Locate the cell with the specified text and output its (X, Y) center coordinate. 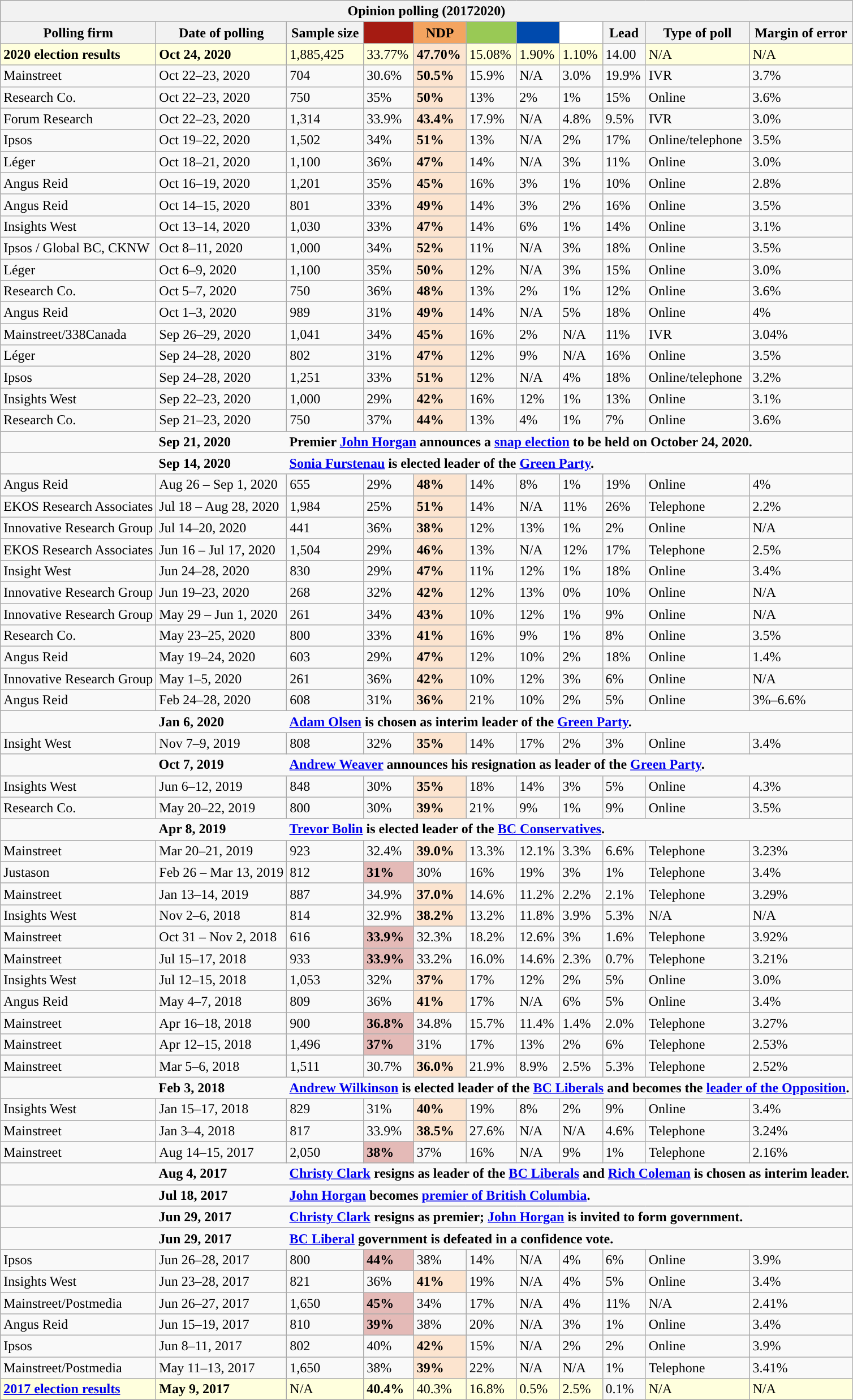
38.5% (440, 1131)
3.27% (801, 1023)
1,984 (325, 506)
1,053 (325, 980)
Jun 15–19, 2017 (222, 1325)
2.53% (801, 1045)
1,041 (325, 334)
Jul 15–17, 2018 (222, 959)
50.5% (440, 76)
3.04% (801, 334)
Oct 13–14, 2020 (222, 226)
11.2% (538, 894)
810 (325, 1325)
Sample size (325, 33)
11.8% (538, 915)
17.9% (491, 119)
812 (325, 872)
Jun 26–27, 2017 (222, 1303)
Oct 1–3, 2020 (222, 313)
Oct 8–11, 2020 (222, 248)
655 (325, 485)
Jan 13–14, 2019 (222, 894)
22% (491, 1368)
Jul 14–20, 2020 (222, 528)
30.7% (389, 1066)
Justason (78, 872)
3.21% (801, 959)
1,502 (325, 140)
15.7% (491, 1023)
3.23% (801, 851)
817 (325, 1131)
Trevor Bolin is elected leader of the BC Conservatives. (570, 829)
May 20–22, 2019 (222, 808)
0.7% (624, 959)
16.0% (491, 959)
Apr 16–18, 2018 (222, 1023)
2.1% (624, 894)
15.9% (491, 76)
32.9% (389, 915)
900 (325, 1023)
3.92% (801, 937)
268 (325, 592)
Christy Clark resigns as premier; John Horgan is invited to form government. (570, 1217)
13.2% (491, 915)
43.4% (440, 119)
19.9% (624, 76)
Aug 4, 2017 (222, 1174)
7% (624, 420)
Oct 16–19, 2020 (222, 183)
43% (440, 614)
Sonia Furstenau is elected leader of the Green Party. (570, 463)
16.8% (491, 1389)
2020 election results (78, 54)
0% (581, 592)
Jun 26–28, 2017 (222, 1260)
933 (325, 959)
Lead (624, 33)
1,504 (325, 549)
4.6% (624, 1131)
Jun 16 – Jul 17, 2020 (222, 549)
Jun 19–23, 2020 (222, 592)
2.3% (581, 959)
3%–6.6% (801, 700)
Jun 8–11, 2017 (222, 1346)
32.3% (440, 937)
8.9% (538, 1066)
923 (325, 851)
Sep 14, 2020 (222, 463)
11.4% (538, 1023)
Andrew Weaver announces his resignation as leader of the Green Party. (570, 765)
47.70% (440, 54)
12.6% (538, 937)
Feb 26 – Mar 13, 2019 (222, 872)
Apr 8, 2019 (222, 829)
1,030 (325, 226)
603 (325, 657)
Sep 26–29, 2020 (222, 334)
33.2% (440, 959)
Oct 31 – Nov 2, 2018 (222, 937)
Oct 18–21, 2020 (222, 162)
6.6% (624, 851)
Mar 20–21, 2019 (222, 851)
608 (325, 700)
Jan 15–17, 2018 (222, 1109)
1.90% (538, 54)
830 (325, 571)
3.7% (801, 76)
Andrew Wilkinson is elected leader of the BC Liberals and becomes the leader of the Opposition. (570, 1088)
1,511 (325, 1066)
John Horgan becomes premier of British Columbia. (570, 1195)
2.41% (801, 1303)
21.9% (491, 1066)
May 9, 2017 (222, 1389)
13.3% (491, 851)
46% (440, 549)
Oct 5–7, 2020 (222, 291)
1,251 (325, 377)
May 23–25, 2020 (222, 636)
Apr 12–15, 2018 (222, 1045)
36.8% (389, 1023)
2.52% (801, 1066)
Mainstreet/338Canada (78, 334)
18.2% (491, 937)
2.16% (801, 1152)
Sep 22–23, 2020 (222, 399)
40.3% (440, 1389)
3.24% (801, 1131)
0.5% (538, 1389)
1,201 (325, 183)
Oct 19–22, 2020 (222, 140)
Premier John Horgan announces a snap election to be held on October 24, 2020. (570, 442)
441 (325, 528)
Forum Research (78, 119)
829 (325, 1109)
Ipsos / Global BC, CKNW (78, 248)
1,496 (325, 1045)
704 (325, 76)
Jun 23–28, 2017 (222, 1281)
26% (624, 506)
May 4–7, 2018 (222, 1002)
Adam Olsen is chosen as interim leader of the Green Party. (570, 722)
2.8% (801, 183)
32.4% (389, 851)
Jan 6, 2020 (222, 722)
801 (325, 205)
809 (325, 1002)
May 11–13, 2017 (222, 1368)
887 (325, 894)
Jan 3–4, 2018 (222, 1131)
Polling firm (78, 33)
Jun 24–28, 2020 (222, 571)
15.08% (491, 54)
Aug 14–15, 2017 (222, 1152)
Nov 2–6, 2018 (222, 915)
Mar 5–6, 2018 (222, 1066)
12.1% (538, 851)
20% (491, 1325)
40.4% (389, 1389)
14.00 (624, 54)
May 1–5, 2020 (222, 679)
1,885,425 (325, 54)
30.6% (389, 76)
Oct 7, 2019 (222, 765)
NDP (440, 33)
3.2% (801, 377)
34.9% (389, 894)
May 29 – Jun 1, 2020 (222, 614)
27.6% (491, 1131)
Opinion polling (20172020) (427, 11)
Sep 21–23, 2020 (222, 420)
BC Liberal government is defeated in a confidence vote. (570, 1238)
808 (325, 743)
2.0% (624, 1023)
616 (325, 937)
2,050 (325, 1152)
Jul 18 – Aug 28, 2020 (222, 506)
25% (389, 506)
3.3% (581, 851)
Oct 14–15, 2020 (222, 205)
Feb 24–28, 2020 (222, 700)
52% (440, 248)
848 (325, 786)
Date of polling (222, 33)
9.5% (624, 119)
39.0% (440, 851)
0.1% (624, 1389)
Aug 26 – Sep 1, 2020 (222, 485)
814 (325, 915)
Jul 12–15, 2018 (222, 980)
34.8% (440, 1023)
37.0% (440, 894)
Nov 7–9, 2019 (222, 743)
4.3% (801, 786)
33.77% (389, 54)
May 19–24, 2020 (222, 657)
1.6% (624, 937)
1,314 (325, 119)
38.2% (440, 915)
Sep 21, 2020 (222, 442)
3.29% (801, 894)
Oct 24, 2020 (222, 54)
Feb 3, 2018 (222, 1088)
4.8% (581, 119)
Jun 6–12, 2019 (222, 786)
Jul 18, 2017 (222, 1195)
Type of poll (697, 33)
1.10% (581, 54)
Christy Clark resigns as leader of the BC Liberals and Rich Coleman is chosen as interim leader. (570, 1174)
821 (325, 1281)
Oct 6–9, 2020 (222, 270)
3.41% (801, 1368)
2017 election results (78, 1389)
Margin of error (801, 33)
989 (325, 313)
36.0% (440, 1066)
